Determine the (X, Y) coordinate at the center of the cell enclosing the given text.  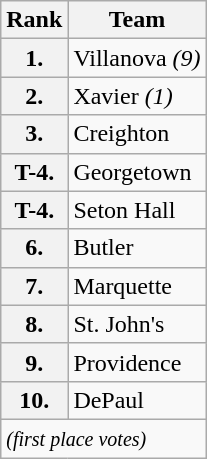
Rank (34, 20)
3. (34, 134)
8. (34, 324)
Team (137, 20)
7. (34, 286)
2. (34, 96)
St. John's (137, 324)
Marquette (137, 286)
6. (34, 248)
Xavier (1) (137, 96)
DePaul (137, 400)
1. (34, 58)
Villanova (9) (137, 58)
Georgetown (137, 172)
Providence (137, 362)
Creighton (137, 134)
9. (34, 362)
Seton Hall (137, 210)
10. (34, 400)
Butler (137, 248)
(first place votes) (104, 438)
